Determine the [X, Y] coordinate at the center of the cell enclosing the given text.  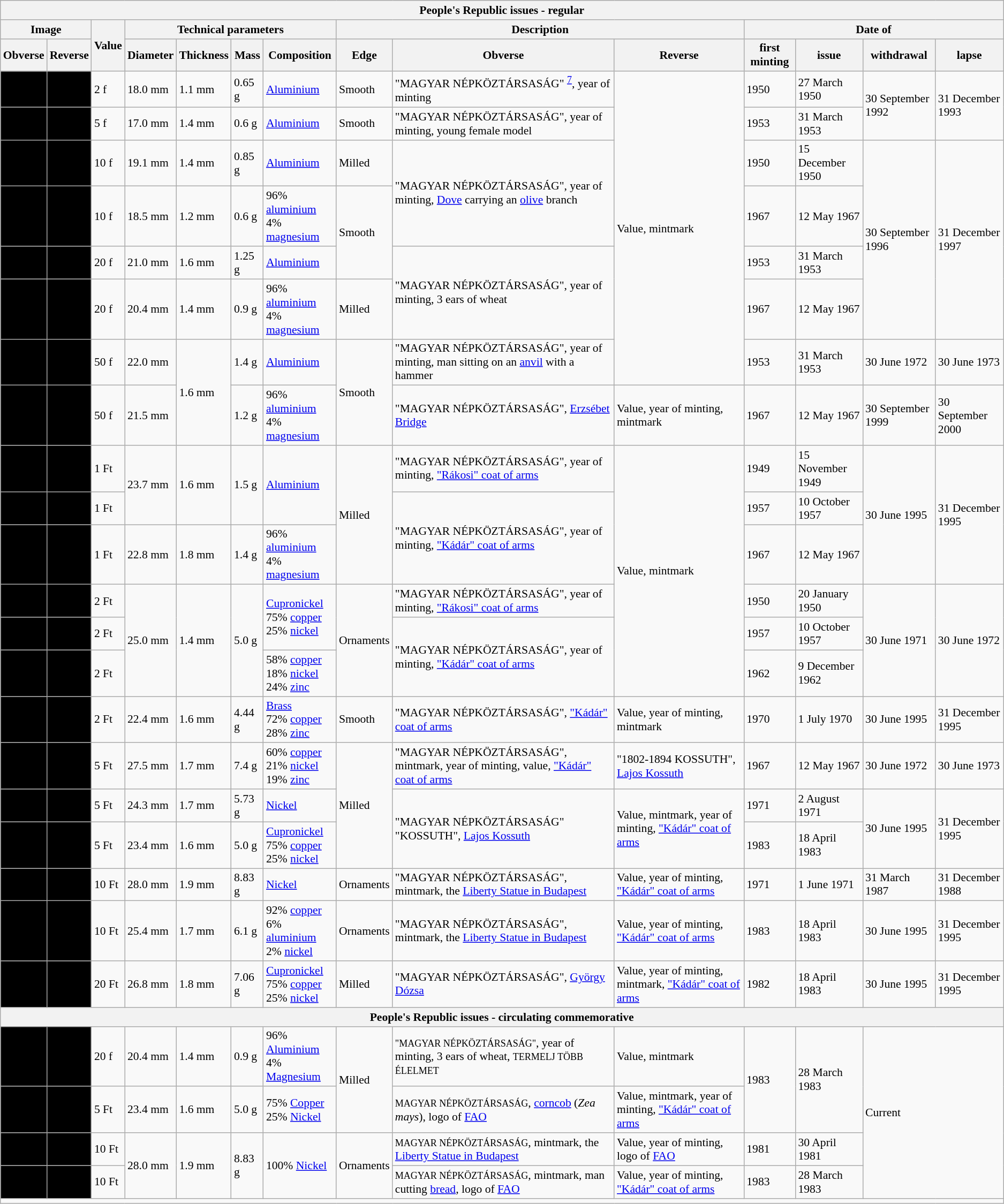
1.1 mm [203, 90]
25.0 mm [150, 640]
1981 [769, 1149]
People's Republic issues - regular [502, 10]
30 April 1981 [829, 1149]
Brass72% copper28% zinc [300, 720]
21.5 mm [150, 415]
Current [933, 1112]
1982 [769, 984]
"MAGYAR NÉPKÖZTÁRSASÁG", year of minting, 3 ears of wheat [503, 292]
2 f [108, 90]
15 December 1950 [829, 163]
"MAGYAR NÉPKÖZTÁRSASÁG", György Dózsa [503, 984]
withdrawal [899, 55]
22.8 mm [150, 555]
Description [540, 29]
1.25 g [247, 262]
24.3 mm [150, 805]
2 August 1971 [829, 805]
5 f [108, 123]
Date of [873, 29]
"MAGYAR NÉPKÖZTÁRSASÁG", year of minting, 3 ears of wheat, TERMELJ TÖBB ÉLELMET [503, 1056]
20 January 1950 [829, 601]
Value, year of minting, logo of FAO [679, 1149]
"MAGYAR NÉPKÖZTÁRSASÁG", year of minting, young female model [503, 123]
17.0 mm [150, 123]
MAGYAR NÉPKÖZTÁRSASÁG, corncob (Zea mays), logo of FAO [503, 1110]
Thickness [203, 55]
0.85 g [247, 163]
"MAGYAR NÉPKÖZTÁRSASÁG", year of minting, man sitting on an anvil with a hammer [503, 362]
22.0 mm [150, 362]
"1802-1894 KOSSUTH", Lajos Kossuth [679, 767]
1970 [769, 720]
Edge [364, 55]
1962 [769, 673]
25.4 mm [150, 931]
30 September 1996 [899, 239]
60% copper21% nickel19% zinc [300, 767]
5.73 g [247, 805]
9 December 1962 [829, 673]
23.7 mm [150, 485]
People's Republic issues - circulating commemorative [502, 1017]
92% copper6% aluminium2% nickel [300, 931]
4.44 g [247, 720]
30 September 2000 [969, 415]
31 December 1993 [969, 106]
lapse [969, 55]
21.0 mm [150, 262]
30 September 1999 [899, 415]
first minting [769, 55]
Mass [247, 55]
27 March 1950 [829, 90]
Value, year of minting, mintmark, "Kádár" coat of arms [679, 984]
31 March 1987 [899, 884]
7.06 g [247, 984]
1 July 1970 [829, 720]
1 June 1971 [829, 884]
MAGYAR NÉPKÖZTÁRSASÁG, mintmark, man cutting bread, logo of FAO [503, 1182]
20 Ft [108, 984]
19.1 mm [150, 163]
Diameter [150, 55]
"MAGYAR NÉPKÖZTÁRSASÁG", year of minting, Dove carrying an olive branch [503, 193]
58% copper18% nickel24% zinc [300, 673]
30 June 1971 [899, 640]
96% Aluminium4% Magnesium [300, 1056]
18.0 mm [150, 90]
7.4 g [247, 767]
18.5 mm [150, 216]
1.5 g [247, 485]
6.1 g [247, 931]
"MAGYAR NÉPKÖZTÁRSASÁG" 7, year of minting [503, 90]
Composition [300, 55]
"MAGYAR NÉPKÖZTÁRSASÁG", "Kádár" coat of arms [503, 720]
issue [829, 55]
15 November 1949 [829, 469]
Value [108, 46]
27.5 mm [150, 767]
1.2 g [247, 415]
31 December 1988 [969, 884]
31 December 1997 [969, 239]
1.2 mm [203, 216]
"MAGYAR NÉPKÖZTÁRSASÁG" "KOSSUTH", Lajos Kossuth [503, 829]
Technical parameters [230, 29]
0.65 g [247, 90]
"MAGYAR NÉPKÖZTÁRSASÁG", Erzsébet Bridge [503, 415]
MAGYAR NÉPKÖZTÁRSASÁG, mintmark, the Liberty Statue in Budapest [503, 1149]
100% Nickel [300, 1165]
1949 [769, 469]
26.8 mm [150, 984]
"MAGYAR NÉPKÖZTÁRSASÁG", mintmark, year of minting, value, "Kádár" coat of arms [503, 767]
30 September 1992 [899, 106]
22.4 mm [150, 720]
Image [46, 29]
75% Copper25% Nickel [300, 1110]
